Capture the cell that displays the provided text and extract its [x, y] central coordinate. 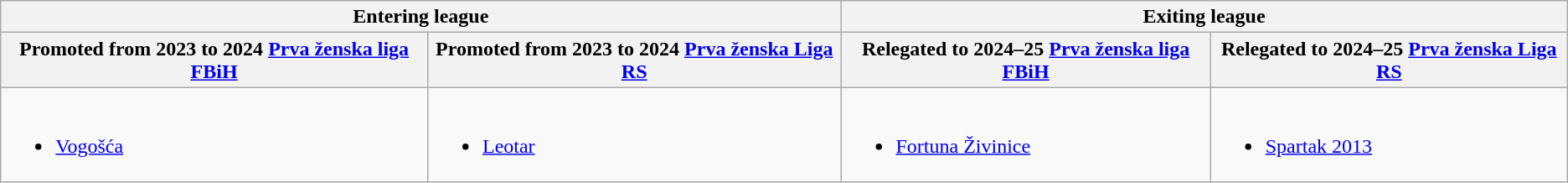
Relegated to 2024–25 Prva ženska Liga RS [1389, 60]
Spartak 2013 [1389, 134]
Promoted from 2023 to 2024 Prva ženska liga FBiH [214, 60]
Fortuna Živinice [1025, 134]
Relegated to 2024–25 Prva ženska liga FBiH [1025, 60]
Entering league [420, 17]
Vogošća [214, 134]
Exiting league [1204, 17]
Leotar [634, 134]
Promoted from 2023 to 2024 Prva ženska Liga RS [634, 60]
